Locate the cell with the specified text and output its (x, y) center coordinate. 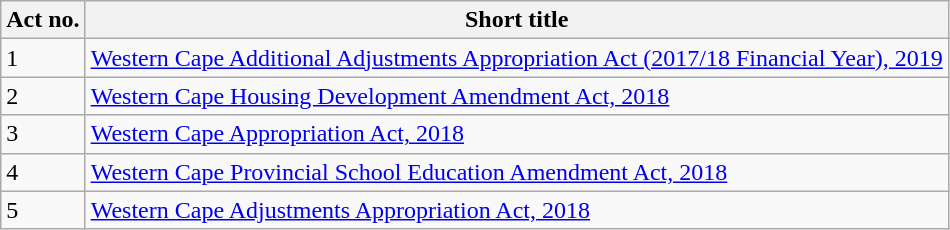
Western Cape Housing Development Amendment Act, 2018 (516, 96)
Western Cape Adjustments Appropriation Act, 2018 (516, 210)
Western Cape Additional Adjustments Appropriation Act (2017/18 Financial Year), 2019 (516, 58)
5 (43, 210)
3 (43, 134)
Act no. (43, 20)
Western Cape Provincial School Education Amendment Act, 2018 (516, 172)
Western Cape Appropriation Act, 2018 (516, 134)
2 (43, 96)
Short title (516, 20)
4 (43, 172)
1 (43, 58)
